Locate the cell with the specified text and output its [x, y] center coordinate. 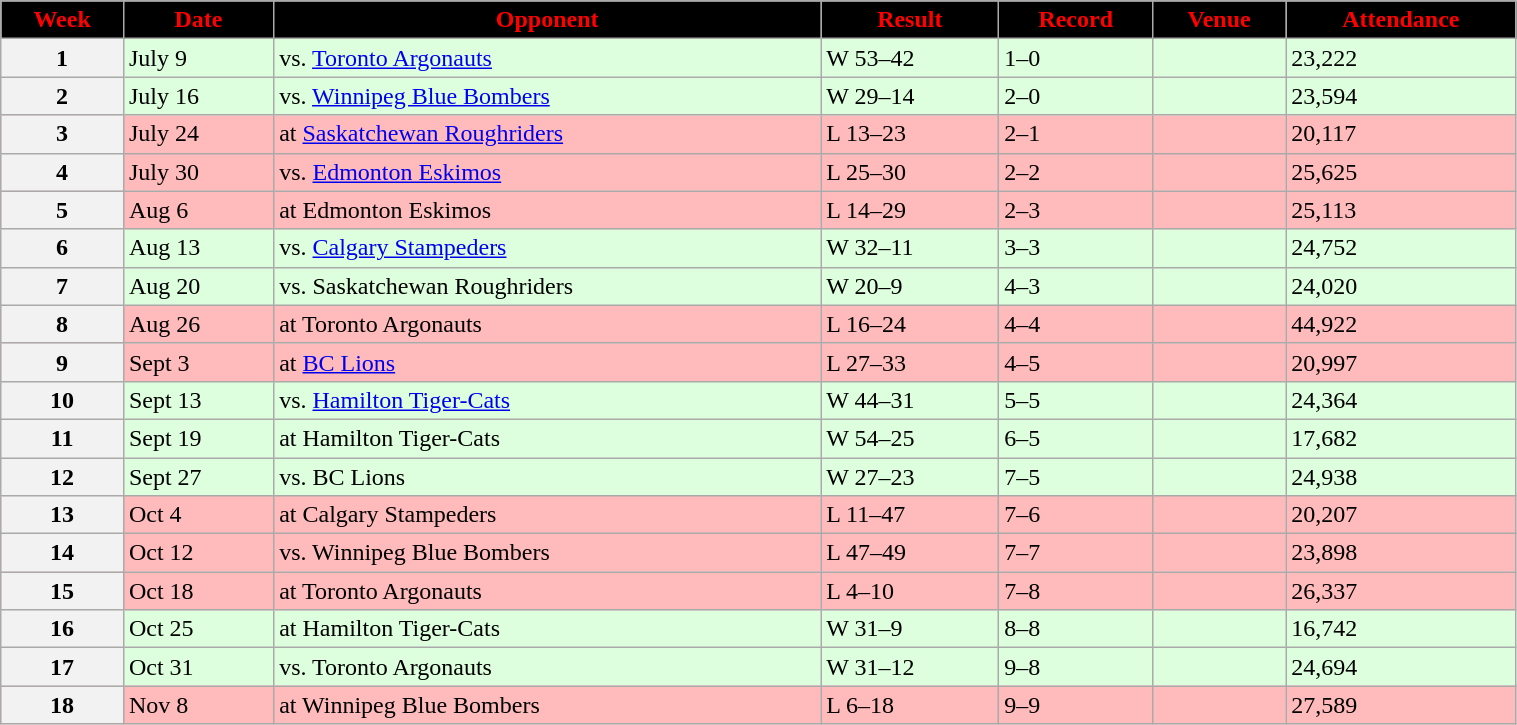
L 11–47 [910, 515]
Aug 20 [198, 286]
7–5 [1076, 477]
Week [62, 20]
W 32–11 [910, 248]
Sept 3 [198, 362]
Date [198, 20]
Sept 27 [198, 477]
18 [62, 705]
L 47–49 [910, 553]
Sept 19 [198, 438]
9–8 [1076, 667]
L 6–18 [910, 705]
Opponent [548, 20]
24,694 [1401, 667]
9 [62, 362]
23,594 [1401, 96]
L 25–30 [910, 172]
W 31–12 [910, 667]
July 9 [198, 58]
7–7 [1076, 553]
Result [910, 20]
23,222 [1401, 58]
23,898 [1401, 553]
20,117 [1401, 134]
Aug 6 [198, 210]
Nov 8 [198, 705]
4 [62, 172]
vs. Edmonton Eskimos [548, 172]
at Winnipeg Blue Bombers [548, 705]
15 [62, 591]
W 27–23 [910, 477]
Attendance [1401, 20]
16,742 [1401, 629]
at Saskatchewan Roughriders [548, 134]
Record [1076, 20]
Sept 13 [198, 400]
6 [62, 248]
at Calgary Stampeders [548, 515]
Aug 13 [198, 248]
W 31–9 [910, 629]
24,020 [1401, 286]
7–8 [1076, 591]
2 [62, 96]
24,938 [1401, 477]
6–5 [1076, 438]
3–3 [1076, 248]
2–0 [1076, 96]
Oct 31 [198, 667]
5–5 [1076, 400]
vs. Saskatchewan Roughriders [548, 286]
4–5 [1076, 362]
July 16 [198, 96]
5 [62, 210]
W 20–9 [910, 286]
July 24 [198, 134]
2–1 [1076, 134]
vs. BC Lions [548, 477]
20,207 [1401, 515]
L 13–23 [910, 134]
Aug 26 [198, 324]
25,113 [1401, 210]
12 [62, 477]
14 [62, 553]
13 [62, 515]
1–0 [1076, 58]
W 54–25 [910, 438]
L 16–24 [910, 324]
Oct 25 [198, 629]
11 [62, 438]
44,922 [1401, 324]
Oct 4 [198, 515]
17,682 [1401, 438]
7–6 [1076, 515]
L 14–29 [910, 210]
2–3 [1076, 210]
vs. Calgary Stampeders [548, 248]
July 30 [198, 172]
3 [62, 134]
vs. Hamilton Tiger-Cats [548, 400]
Oct 12 [198, 553]
W 53–42 [910, 58]
9–9 [1076, 705]
8–8 [1076, 629]
at Edmonton Eskimos [548, 210]
24,364 [1401, 400]
at BC Lions [548, 362]
24,752 [1401, 248]
Venue [1220, 20]
L 27–33 [910, 362]
W 29–14 [910, 96]
8 [62, 324]
20,997 [1401, 362]
4–3 [1076, 286]
2–2 [1076, 172]
4–4 [1076, 324]
L 4–10 [910, 591]
7 [62, 286]
W 44–31 [910, 400]
10 [62, 400]
25,625 [1401, 172]
26,337 [1401, 591]
1 [62, 58]
17 [62, 667]
Oct 18 [198, 591]
16 [62, 629]
27,589 [1401, 705]
